Detect which cell encompasses the target text, then output its (x, y) center coordinate. 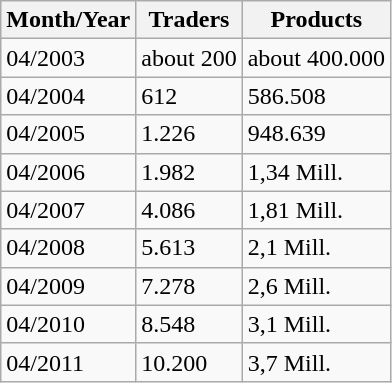
1,81 Mill. (316, 210)
948.639 (316, 134)
04/2005 (68, 134)
Traders (189, 20)
4.086 (189, 210)
586.508 (316, 96)
04/2008 (68, 248)
1.226 (189, 134)
04/2007 (68, 210)
Products (316, 20)
04/2011 (68, 362)
612 (189, 96)
3,7 Mill. (316, 362)
2,1 Mill. (316, 248)
1,34 Mill. (316, 172)
04/2009 (68, 286)
Month/Year (68, 20)
about 200 (189, 58)
04/2003 (68, 58)
04/2004 (68, 96)
about 400.000 (316, 58)
04/2010 (68, 324)
7.278 (189, 286)
8.548 (189, 324)
5.613 (189, 248)
3,1 Mill. (316, 324)
10.200 (189, 362)
2,6 Mill. (316, 286)
04/2006 (68, 172)
1.982 (189, 172)
